Search for the cell housing the specified text and yield its (X, Y) center coordinate. 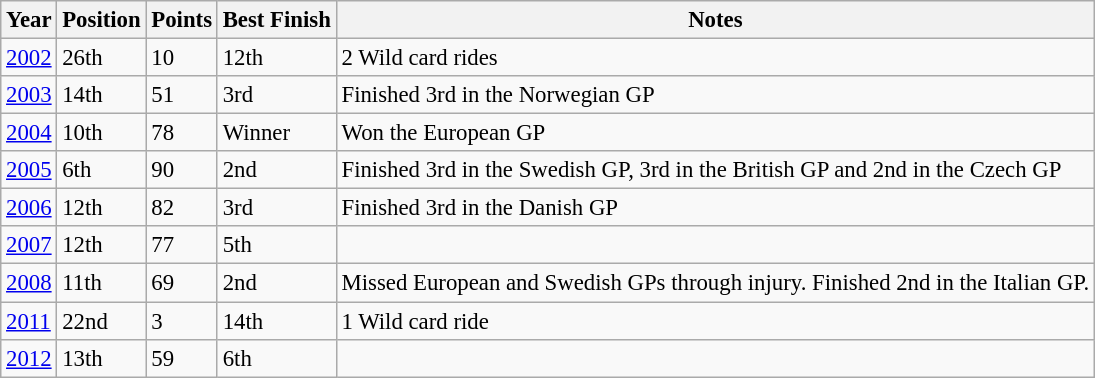
Notes (715, 20)
2006 (29, 208)
3 (182, 321)
Missed European and Swedish GPs through injury. Finished 2nd in the Italian GP. (715, 283)
69 (182, 283)
10 (182, 58)
2 Wild card rides (715, 58)
2011 (29, 321)
51 (182, 95)
Points (182, 20)
90 (182, 170)
Finished 3rd in the Swedish GP, 3rd in the British GP and 2nd in the Czech GP (715, 170)
2005 (29, 170)
10th (102, 133)
26th (102, 58)
2008 (29, 283)
1 Wild card ride (715, 321)
Winner (276, 133)
59 (182, 358)
77 (182, 245)
Finished 3rd in the Danish GP (715, 208)
Year (29, 20)
2003 (29, 95)
22nd (102, 321)
Best Finish (276, 20)
13th (102, 358)
78 (182, 133)
2002 (29, 58)
Position (102, 20)
11th (102, 283)
82 (182, 208)
Finished 3rd in the Norwegian GP (715, 95)
5th (276, 245)
Won the European GP (715, 133)
2007 (29, 245)
2004 (29, 133)
2012 (29, 358)
